Capture the cell that displays the provided text and extract its (X, Y) central coordinate. 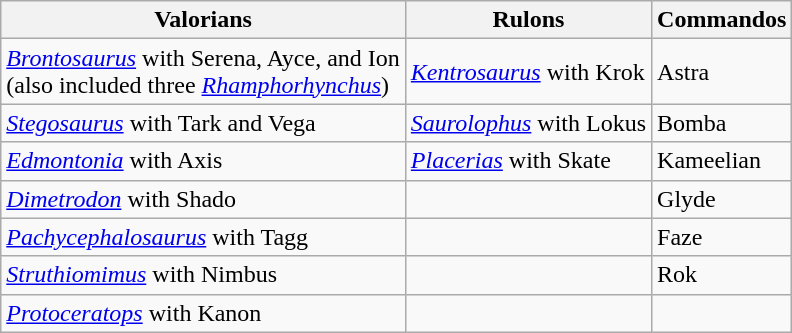
Faze (722, 237)
Glyde (722, 199)
Bomba (722, 123)
Valorians (204, 20)
Protoceratops with Kanon (204, 313)
Commandos (722, 20)
Rok (722, 275)
Placerias with Skate (528, 161)
Astra (722, 72)
Rulons (528, 20)
Struthiomimus with Nimbus (204, 275)
Dimetrodon with Shado (204, 199)
Stegosaurus with Tark and Vega (204, 123)
Pachycephalosaurus with Tagg (204, 237)
Brontosaurus with Serena, Ayce, and Ion(also included three Rhamphorhynchus) (204, 72)
Saurolophus with Lokus (528, 123)
Kentrosaurus with Krok (528, 72)
Kameelian (722, 161)
Edmontonia with Axis (204, 161)
